Pinpoint the cell where the given text exists, returning its (X, Y) midpoint coordinate. 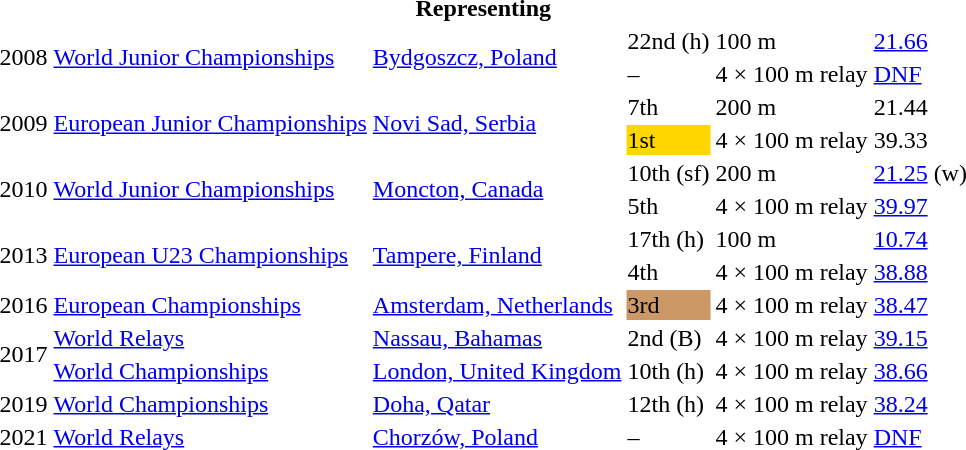
Nassau, Bahamas (497, 338)
Amsterdam, Netherlands (497, 305)
4th (668, 272)
17th (h) (668, 239)
5th (668, 206)
3rd (668, 305)
1st (668, 140)
European Championships (210, 305)
London, United Kingdom (497, 371)
Doha, Qatar (497, 404)
7th (668, 107)
Moncton, Canada (497, 190)
2nd (B) (668, 338)
Tampere, Finland (497, 256)
Bydgoszcz, Poland (497, 58)
European U23 Championships (210, 256)
12th (h) (668, 404)
– (668, 74)
10th (sf) (668, 173)
European Junior Championships (210, 124)
Novi Sad, Serbia (497, 124)
22nd (h) (668, 41)
World Relays (210, 338)
10th (h) (668, 371)
